From the cell containing the given text, extract its center point as (x, y) coordinate. 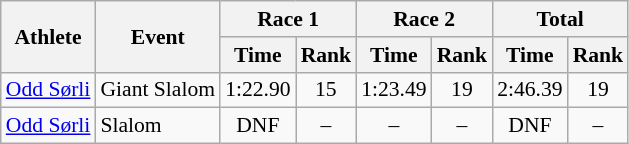
2:46.39 (530, 90)
Total (560, 19)
Race 2 (424, 19)
15 (326, 90)
Giant Slalom (158, 90)
Race 1 (288, 19)
Slalom (158, 126)
Athlete (48, 36)
1:22.90 (258, 90)
Event (158, 36)
1:23.49 (394, 90)
